Return the (x, y) coordinate for the center point of the cell that contains the specified text.  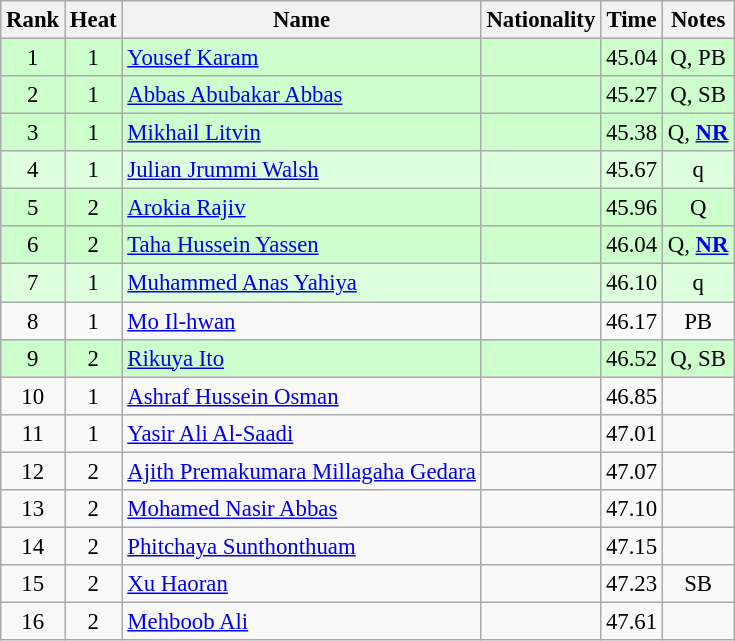
Mikhail Litvin (302, 133)
Mohamed Nasir Abbas (302, 509)
Ajith Premakumara Millagaha Gedara (302, 471)
SB (698, 584)
46.04 (632, 245)
46.85 (632, 396)
Rikuya Ito (302, 358)
Ashraf Hussein Osman (302, 396)
12 (33, 471)
Mo Il-hwan (302, 321)
45.04 (632, 58)
Rank (33, 20)
5 (33, 208)
Abbas Abubakar Abbas (302, 95)
Nationality (540, 20)
Time (632, 20)
16 (33, 621)
3 (33, 133)
Taha Hussein Yassen (302, 245)
45.27 (632, 95)
47.15 (632, 546)
Xu Haoran (302, 584)
Muhammed Anas Yahiya (302, 283)
PB (698, 321)
15 (33, 584)
Q, PB (698, 58)
9 (33, 358)
Name (302, 20)
Julian Jrummi Walsh (302, 170)
Q (698, 208)
6 (33, 245)
11 (33, 433)
Mehboob Ali (302, 621)
45.38 (632, 133)
46.52 (632, 358)
Yasir Ali Al-Saadi (302, 433)
Notes (698, 20)
47.61 (632, 621)
45.96 (632, 208)
7 (33, 283)
47.01 (632, 433)
46.10 (632, 283)
47.10 (632, 509)
4 (33, 170)
45.67 (632, 170)
13 (33, 509)
47.23 (632, 584)
10 (33, 396)
47.07 (632, 471)
Phitchaya Sunthonthuam (302, 546)
8 (33, 321)
14 (33, 546)
Arokia Rajiv (302, 208)
46.17 (632, 321)
Heat (94, 20)
Yousef Karam (302, 58)
